Pinpoint the cell where the given text exists, returning its (x, y) midpoint coordinate. 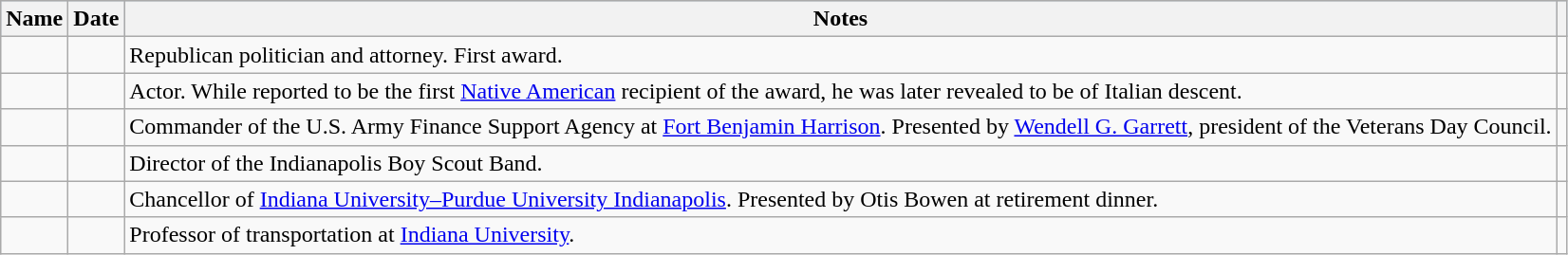
Professor of transportation at Indiana University. (841, 235)
Name (34, 19)
Republican politician and attorney. First award. (841, 55)
Notes (841, 19)
Date (97, 19)
Commander of the U.S. Army Finance Support Agency at Fort Benjamin Harrison. Presented by Wendell G. Garrett, president of the Veterans Day Council. (841, 127)
Actor. While reported to be the first Native American recipient of the award, he was later revealed to be of Italian descent. (841, 91)
Director of the Indianapolis Boy Scout Band. (841, 163)
Chancellor of Indiana University–Purdue University Indianapolis. Presented by Otis Bowen at retirement dinner. (841, 199)
